Capture the cell that displays the provided text and extract its (X, Y) central coordinate. 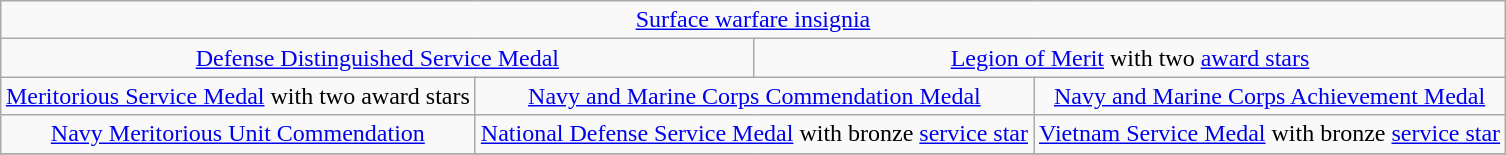
National Defense Service Medal with bronze service star (754, 134)
Navy and Marine Corps Achievement Medal (1270, 96)
Meritorious Service Medal with two award stars (238, 96)
Navy and Marine Corps Commendation Medal (754, 96)
Legion of Merit with two award stars (1130, 58)
Vietnam Service Medal with bronze service star (1270, 134)
Defense Distinguished Service Medal (377, 58)
Surface warfare insignia (752, 20)
Navy Meritorious Unit Commendation (238, 134)
